Return [x, y] of the center of cell containing provided text 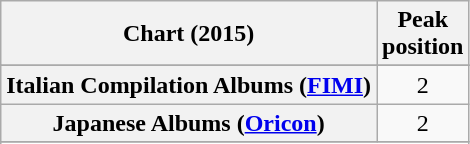
Italian Compilation Albums (FIMI) [189, 85]
Japanese Albums (Oricon) [189, 123]
Peakposition [423, 34]
Chart (2015) [189, 34]
